Determine the [x, y] coordinate at the center of the cell enclosing the given text.  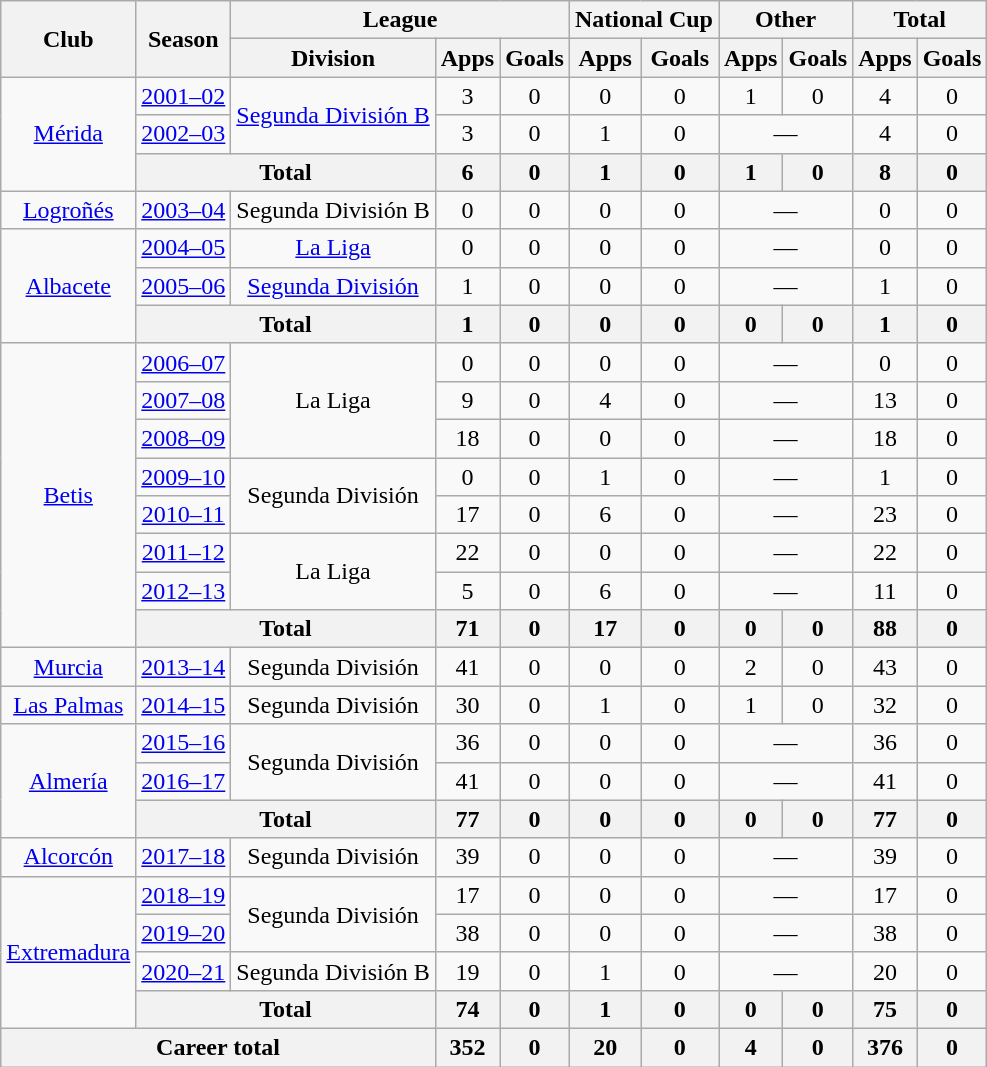
30 [467, 705]
2016–17 [184, 781]
71 [467, 629]
Other [785, 20]
2009–10 [184, 477]
2 [750, 667]
352 [467, 1047]
11 [885, 591]
43 [885, 667]
Mérida [68, 134]
Betis [68, 495]
2003–04 [184, 210]
74 [467, 1009]
2018–19 [184, 895]
2005–06 [184, 286]
Career total [218, 1047]
376 [885, 1047]
8 [885, 172]
2008–09 [184, 438]
Almería [68, 781]
Club [68, 39]
2019–20 [184, 933]
2002–03 [184, 134]
9 [467, 400]
32 [885, 705]
2012–13 [184, 591]
88 [885, 629]
Season [184, 39]
19 [467, 971]
2007–08 [184, 400]
Logroñés [68, 210]
2006–07 [184, 362]
2011–12 [184, 553]
Murcia [68, 667]
2020–21 [184, 971]
2017–18 [184, 857]
Albacete [68, 286]
5 [467, 591]
League [400, 20]
2010–11 [184, 515]
Extremadura [68, 952]
2004–05 [184, 248]
23 [885, 515]
2001–02 [184, 96]
Las Palmas [68, 705]
Alcorcón [68, 857]
13 [885, 400]
2014–15 [184, 705]
75 [885, 1009]
Division [333, 58]
National Cup [644, 20]
2013–14 [184, 667]
2015–16 [184, 743]
